Return the [x, y] coordinate for the center point of the cell that contains the specified text.  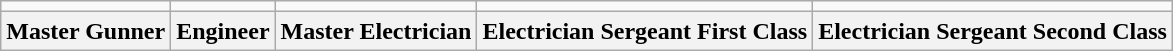
Engineer [223, 31]
Electrician Sergeant Second Class [993, 31]
Master Gunner [86, 31]
Master Electrician [376, 31]
Electrician Sergeant First Class [645, 31]
